Locate the cell with the specified text and output its [x, y] center coordinate. 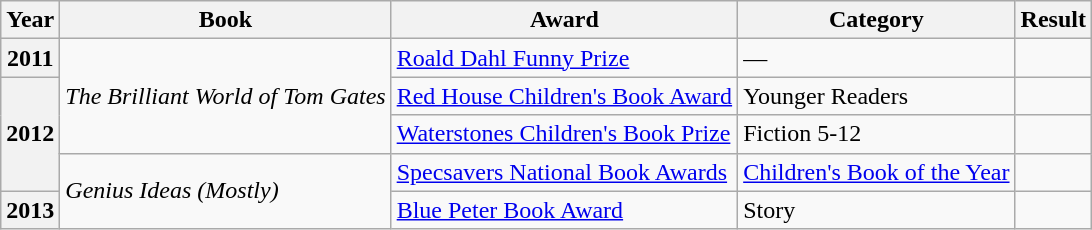
Children's Book of the Year [876, 172]
Blue Peter Book Award [564, 210]
2011 [30, 58]
Waterstones Children's Book Prize [564, 134]
Red House Children's Book Award [564, 96]
Younger Readers [876, 96]
— [876, 58]
Roald Dahl Funny Prize [564, 58]
Category [876, 20]
Award [564, 20]
Book [226, 20]
Genius Ideas (Mostly) [226, 191]
Specsavers National Book Awards [564, 172]
2012 [30, 134]
Year [30, 20]
Story [876, 210]
The Brilliant World of Tom Gates [226, 96]
Result [1053, 20]
2013 [30, 210]
Fiction 5-12 [876, 134]
